Scan for the cell matching the given text and deliver its [X, Y] coordinate at center. 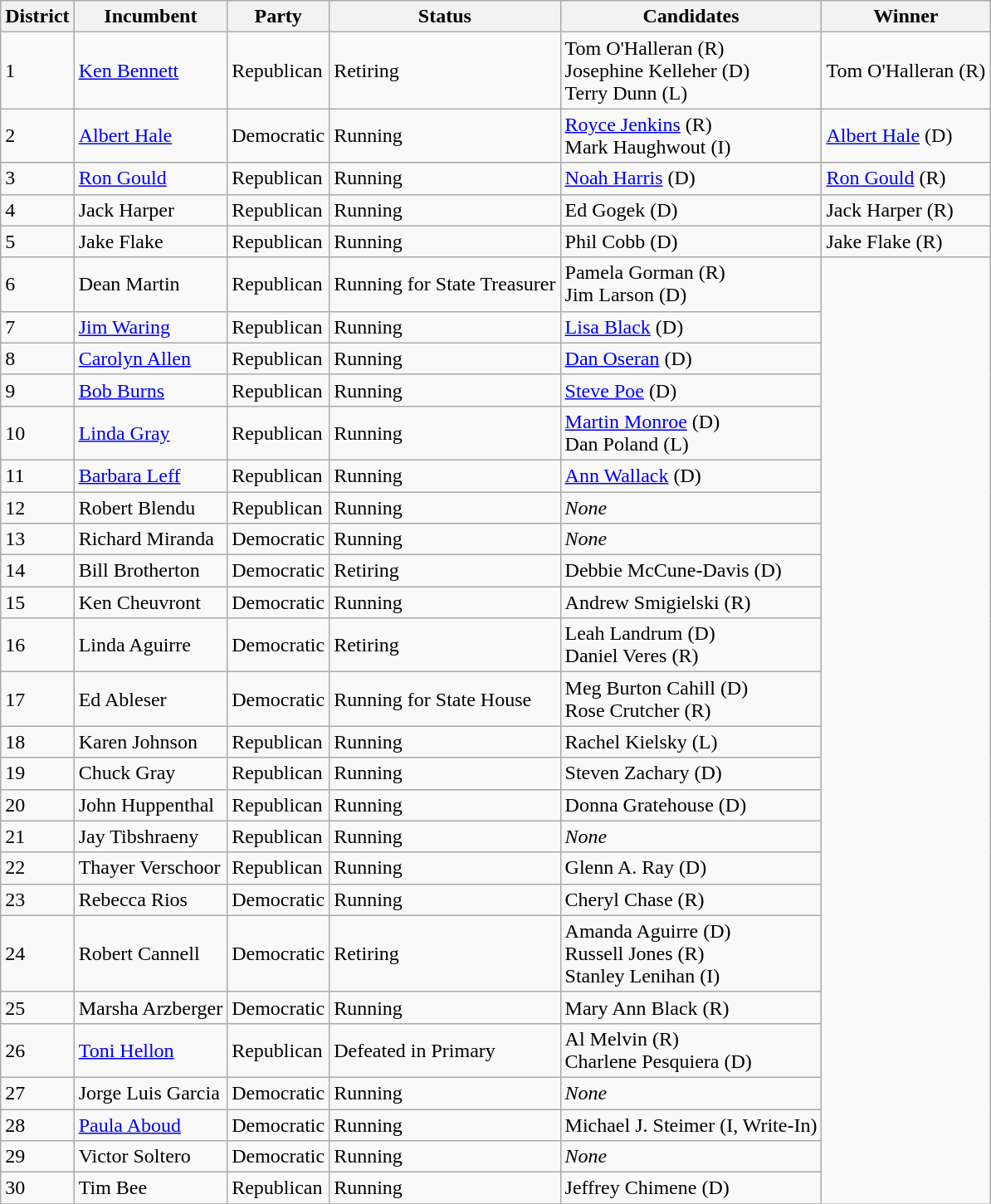
Jack Harper [151, 210]
Robert Cannell [151, 953]
26 [37, 1050]
Michael J. Steimer (I, Write-In) [691, 1124]
1 [37, 71]
Paula Aboud [151, 1124]
Ron Gould (R) [906, 178]
Dan Oseran (D) [691, 358]
Jim Waring [151, 327]
Running for State Treasurer [445, 284]
Linda Aguirre [151, 646]
Tim Bee [151, 1188]
20 [37, 805]
18 [37, 742]
Pamela Gorman (R) Jim Larson (D) [691, 284]
14 [37, 571]
Jake Flake (R) [906, 241]
Glenn A. Ray (D) [691, 868]
Richard Miranda [151, 539]
Jack Harper (R) [906, 210]
Phil Cobb (D) [691, 241]
Mary Ann Black (R) [691, 1007]
Cheryl Chase (R) [691, 899]
9 [37, 390]
Chuck Gray [151, 773]
Candidates [691, 17]
Andrew Smigielski (R) [691, 602]
Tom O'Halleran (R) Josephine Kelleher (D) Terry Dunn (L) [691, 71]
Toni Hellon [151, 1050]
Tom O'Halleran (R) [906, 71]
29 [37, 1157]
Defeated in Primary [445, 1050]
Incumbent [151, 17]
Noah Harris (D) [691, 178]
Steve Poe (D) [691, 390]
5 [37, 241]
7 [37, 327]
2 [37, 136]
Martin Monroe (D) Dan Poland (L) [691, 433]
Jake Flake [151, 241]
Rebecca Rios [151, 899]
Al Melvin (R) Charlene Pesquiera (D) [691, 1050]
30 [37, 1188]
Jay Tibshraeny [151, 836]
8 [37, 358]
District [37, 17]
Thayer Verschoor [151, 868]
Amanda Aguirre (D) Russell Jones (R) Stanley Lenihan (I) [691, 953]
12 [37, 507]
Leah Landrum (D) Daniel Veres (R) [691, 646]
Ed Ableser [151, 699]
Albert Hale (D) [906, 136]
Ken Cheuvront [151, 602]
Meg Burton Cahill (D) Rose Crutcher (R) [691, 699]
24 [37, 953]
Party [279, 17]
17 [37, 699]
Debbie McCune-Davis (D) [691, 571]
28 [37, 1124]
Ed Gogek (D) [691, 210]
19 [37, 773]
27 [37, 1093]
Marsha Arzberger [151, 1007]
Dean Martin [151, 284]
22 [37, 868]
Ron Gould [151, 178]
John Huppenthal [151, 805]
Steven Zachary (D) [691, 773]
13 [37, 539]
Jorge Luis Garcia [151, 1093]
Donna Gratehouse (D) [691, 805]
Lisa Black (D) [691, 327]
Ken Bennett [151, 71]
Bill Brotherton [151, 571]
25 [37, 1007]
Bob Burns [151, 390]
Albert Hale [151, 136]
Carolyn Allen [151, 358]
21 [37, 836]
6 [37, 284]
Robert Blendu [151, 507]
4 [37, 210]
Status [445, 17]
Running for State House [445, 699]
Winner [906, 17]
Linda Gray [151, 433]
Jeffrey Chimene (D) [691, 1188]
Barbara Leff [151, 475]
11 [37, 475]
Rachel Kielsky (L) [691, 742]
Ann Wallack (D) [691, 475]
15 [37, 602]
Karen Johnson [151, 742]
10 [37, 433]
3 [37, 178]
Royce Jenkins (R) Mark Haughwout (I) [691, 136]
23 [37, 899]
16 [37, 646]
Victor Soltero [151, 1157]
